Output the [x, y] coordinate of the center of the cell containing the given text.  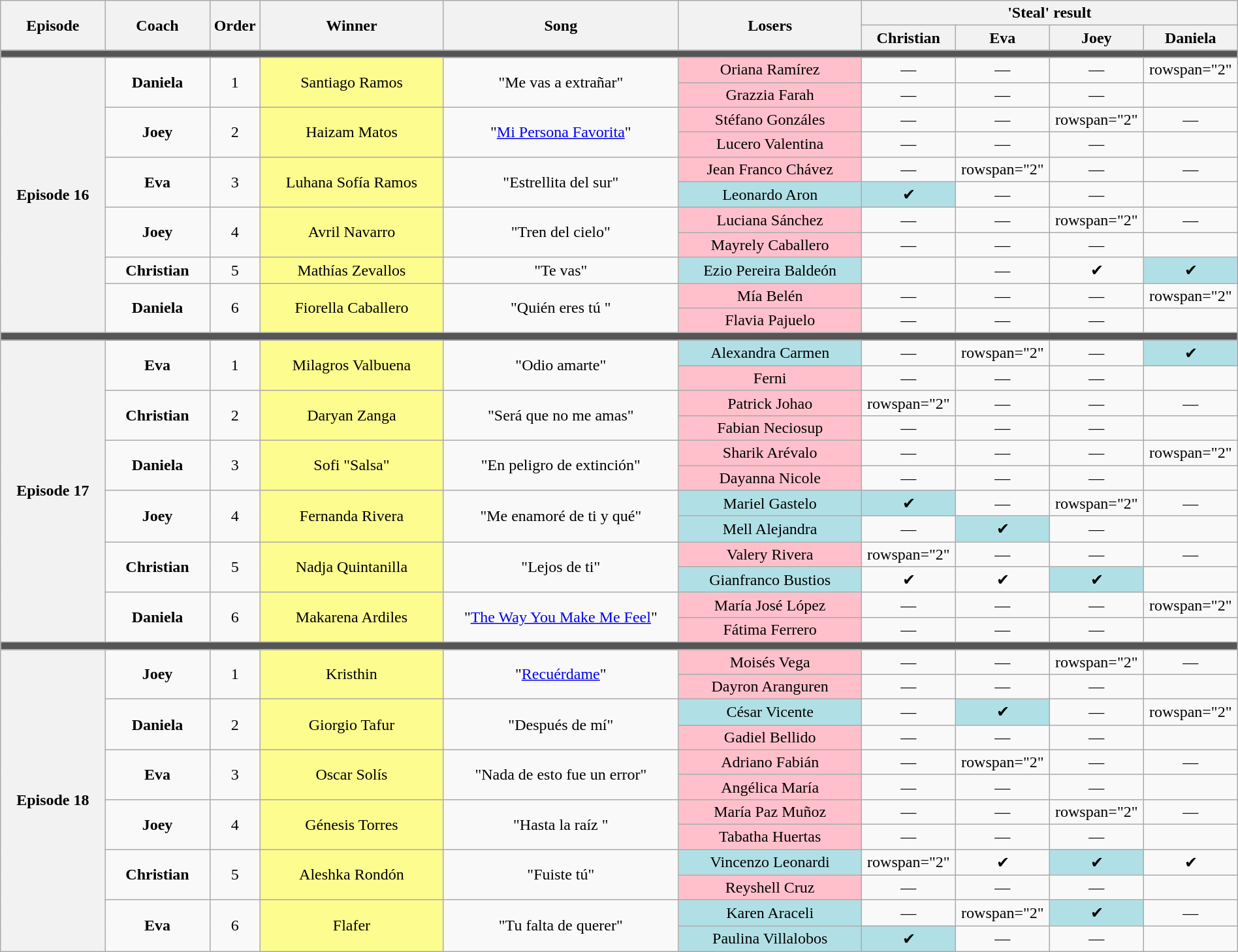
Nadja Quintanilla [351, 567]
Flavia Pajuelo [770, 321]
Daryan Zanga [351, 415]
"Odio amarte" [561, 366]
Mía Belén [770, 296]
"Nada de esto fue un error" [561, 774]
"Será que no me amas" [561, 415]
"Me enamoré de ti y qué" [561, 516]
"Fuiste tú" [561, 874]
María José López [770, 605]
Fabian Neciosup [770, 428]
Episode 16 [53, 195]
Song [561, 25]
"Después de mí" [561, 725]
Adriano Fabián [770, 762]
Luhana Sofía Ramos [351, 182]
"En peligro de extinción" [561, 465]
María Paz Muñoz [770, 812]
Ferni [770, 378]
Aleshka Rondón [351, 874]
Gadiel Bellido [770, 737]
Tabatha Huertas [770, 836]
Fátima Ferrero [770, 629]
"Mi Persona Favorita" [561, 132]
Winner [351, 25]
Coach [157, 25]
Valery Rivera [770, 554]
Santiago Ramos [351, 82]
"Tu falta de querer" [561, 926]
Oriana Ramírez [770, 70]
Ezio Pereira Baldeón [770, 270]
Vincenzo Leonardi [770, 862]
"Te vas" [561, 270]
Mayrely Caballero [770, 245]
Order [235, 25]
Alexandra Carmen [770, 353]
Dayron Aranguren [770, 687]
Grazzia Farah [770, 95]
Avril Navarro [351, 232]
"Tren del cielo" [561, 232]
'Steal' result [1049, 13]
Makarena Ardiles [351, 617]
Paulina Villalobos [770, 939]
Episode 18 [53, 801]
"Hasta la raíz " [561, 824]
"Quién eres tú " [561, 308]
Patrick Johao [770, 403]
Gianfranco Bustios [770, 580]
Episode 17 [53, 491]
Karen Araceli [770, 913]
Mariel Gastelo [770, 503]
Fernanda Rivera [351, 516]
Lucero Valentina [770, 144]
Episode [53, 25]
Milagros Valbuena [351, 366]
"Lejos de ti" [561, 567]
Reyshell Cruz [770, 887]
Génesis Torres [351, 824]
Jean Franco Chávez [770, 169]
Mell Alejandra [770, 529]
Leonardo Aron [770, 195]
"Recuérdame" [561, 674]
Dayanna Nicole [770, 477]
Mathías Zevallos [351, 270]
Sharik Arévalo [770, 452]
Kristhin [351, 674]
"The Way You Make Me Feel" [561, 617]
Luciana Sánchez [770, 220]
Giorgio Tafur [351, 725]
Fiorella Caballero [351, 308]
Haizam Matos [351, 132]
Flafer [351, 926]
César Vicente [770, 712]
Sofi "Salsa" [351, 465]
Moisés Vega [770, 661]
Losers [770, 25]
Oscar Solís [351, 774]
Angélica María [770, 787]
"Estrellita del sur" [561, 182]
Stéfano Gonzáles [770, 119]
"Me vas a extrañar" [561, 82]
